Return the [X, Y] coordinate for the center point of the cell that contains the specified text.  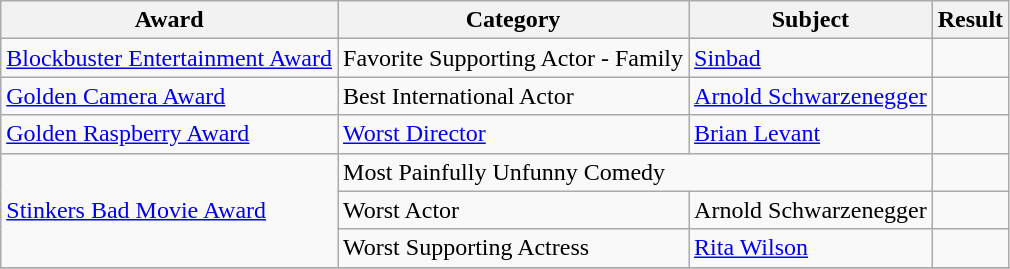
Result [970, 20]
Most Painfully Unfunny Comedy [636, 172]
Category [514, 20]
Rita Wilson [811, 248]
Blockbuster Entertainment Award [170, 58]
Stinkers Bad Movie Award [170, 210]
Best International Actor [514, 96]
Worst Director [514, 134]
Worst Supporting Actress [514, 248]
Brian Levant [811, 134]
Golden Camera Award [170, 96]
Subject [811, 20]
Award [170, 20]
Golden Raspberry Award [170, 134]
Sinbad [811, 58]
Favorite Supporting Actor - Family [514, 58]
Worst Actor [514, 210]
